Locate the cell with the specified text and output its [x, y] center coordinate. 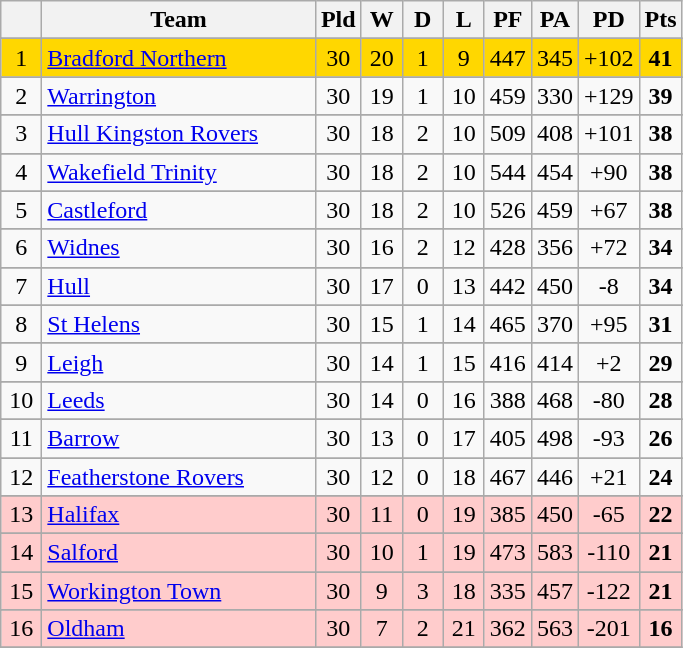
+2 [608, 362]
345 [554, 58]
39 [660, 96]
St Helens [179, 324]
405 [508, 438]
388 [508, 400]
442 [508, 286]
Oldham [179, 629]
+101 [608, 134]
509 [508, 134]
Pld [338, 20]
+90 [608, 172]
447 [508, 58]
+21 [608, 477]
22 [660, 515]
Workington Town [179, 591]
5 [22, 210]
-122 [608, 591]
473 [508, 553]
526 [508, 210]
20 [382, 58]
31 [660, 324]
29 [660, 362]
583 [554, 553]
+129 [608, 96]
Leeds [179, 400]
Hull Kingston Rovers [179, 134]
PD [608, 20]
+72 [608, 248]
Warrington [179, 96]
446 [554, 477]
24 [660, 477]
D [422, 20]
-110 [608, 553]
465 [508, 324]
468 [554, 400]
414 [554, 362]
Widnes [179, 248]
385 [508, 515]
28 [660, 400]
6 [22, 248]
356 [554, 248]
Wakefield Trinity [179, 172]
563 [554, 629]
4 [22, 172]
W [382, 20]
416 [508, 362]
370 [554, 324]
454 [554, 172]
PF [508, 20]
Hull [179, 286]
Castleford [179, 210]
+95 [608, 324]
457 [554, 591]
Pts [660, 20]
Halifax [179, 515]
Team [179, 20]
26 [660, 438]
408 [554, 134]
467 [508, 477]
335 [508, 591]
-65 [608, 515]
+67 [608, 210]
498 [554, 438]
Bradford Northern [179, 58]
41 [660, 58]
428 [508, 248]
-93 [608, 438]
Salford [179, 553]
PA [554, 20]
-8 [608, 286]
+102 [608, 58]
-80 [608, 400]
8 [22, 324]
330 [554, 96]
544 [508, 172]
Featherstone Rovers [179, 477]
-201 [608, 629]
Barrow [179, 438]
L [464, 20]
Leigh [179, 362]
362 [508, 629]
